Extract the (X, Y) coordinate from the center of the cell holding the provided text.  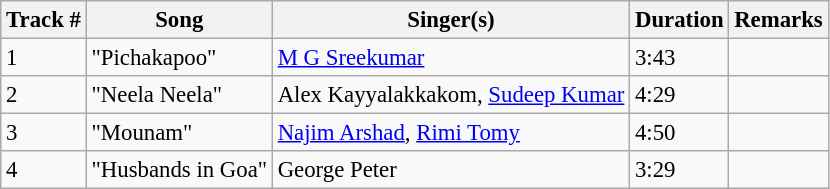
Song (179, 20)
"Neela Neela" (179, 95)
"Pichakapoo" (179, 58)
3 (44, 133)
1 (44, 58)
3:43 (680, 58)
4 (44, 170)
Najim Arshad, Rimi Tomy (450, 133)
Remarks (778, 20)
2 (44, 95)
M G Sreekumar (450, 58)
4:29 (680, 95)
Alex Kayyalakkakom, Sudeep Kumar (450, 95)
3:29 (680, 170)
Singer(s) (450, 20)
Duration (680, 20)
"Mounam" (179, 133)
4:50 (680, 133)
"Husbands in Goa" (179, 170)
George Peter (450, 170)
Track # (44, 20)
